From the cell containing the given text, extract its center point as (X, Y) coordinate. 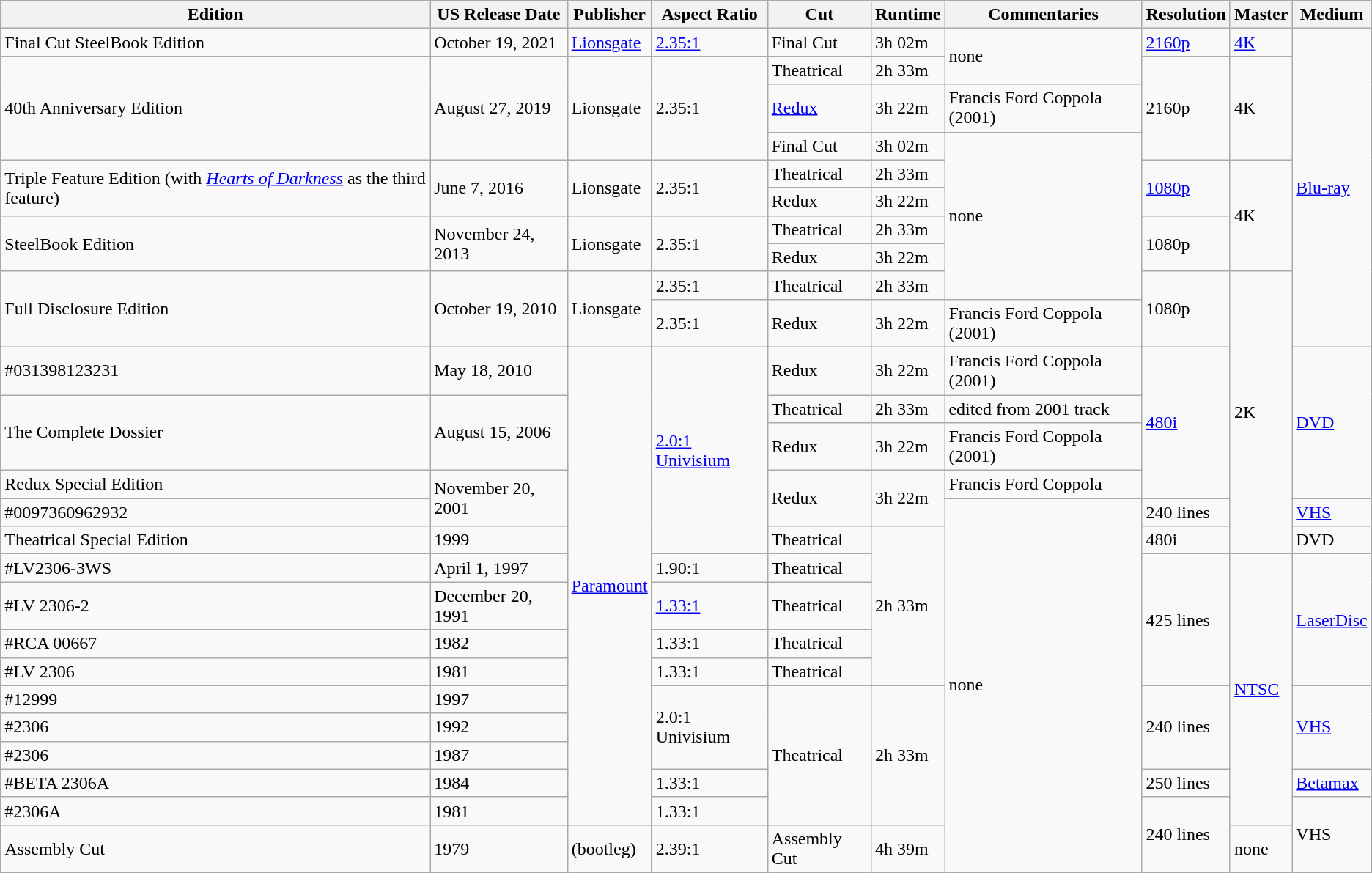
Medium (1332, 15)
November 24, 2013 (499, 243)
Publisher (610, 15)
April 1, 1997 (499, 568)
40th Anniversary Edition (215, 108)
November 20, 2001 (499, 498)
#0097360962932 (215, 512)
250 lines (1186, 783)
1984 (499, 783)
LaserDisc (1332, 620)
Paramount (610, 586)
Triple Feature Edition (with Hearts of Darkness as the third feature) (215, 188)
August 27, 2019 (499, 108)
1982 (499, 644)
1999 (499, 540)
Aspect Ratio (709, 15)
US Release Date (499, 15)
1979 (499, 849)
October 19, 2010 (499, 309)
December 20, 1991 (499, 605)
edited from 2001 track (1044, 408)
Redux Special Edition (215, 485)
NTSC (1261, 690)
#2306A (215, 811)
Francis Ford Coppola (1044, 485)
Runtime (907, 15)
Master (1261, 15)
October 19, 2021 (499, 43)
#LV 2306-2 (215, 605)
1.90:1 (709, 568)
The Complete Dossier (215, 432)
1997 (499, 699)
4h 39m (907, 849)
2K (1261, 413)
1987 (499, 755)
June 7, 2016 (499, 188)
#BETA 2306A (215, 783)
Final Cut SteelBook Edition (215, 43)
Full Disclosure Edition (215, 309)
Resolution (1186, 15)
May 18, 2010 (499, 371)
Betamax (1332, 783)
2.39:1 (709, 849)
(bootleg) (610, 849)
#031398123231 (215, 371)
#LV 2306 (215, 671)
Theatrical Special Edition (215, 540)
1992 (499, 727)
#RCA 00667 (215, 644)
#12999 (215, 699)
#LV2306-3WS (215, 568)
Blu-ray (1332, 188)
SteelBook Edition (215, 243)
425 lines (1186, 620)
August 15, 2006 (499, 432)
Cut (819, 15)
Edition (215, 15)
Commentaries (1044, 15)
